Identify which cell holds the provided text, then report its [X, Y] central coordinate. 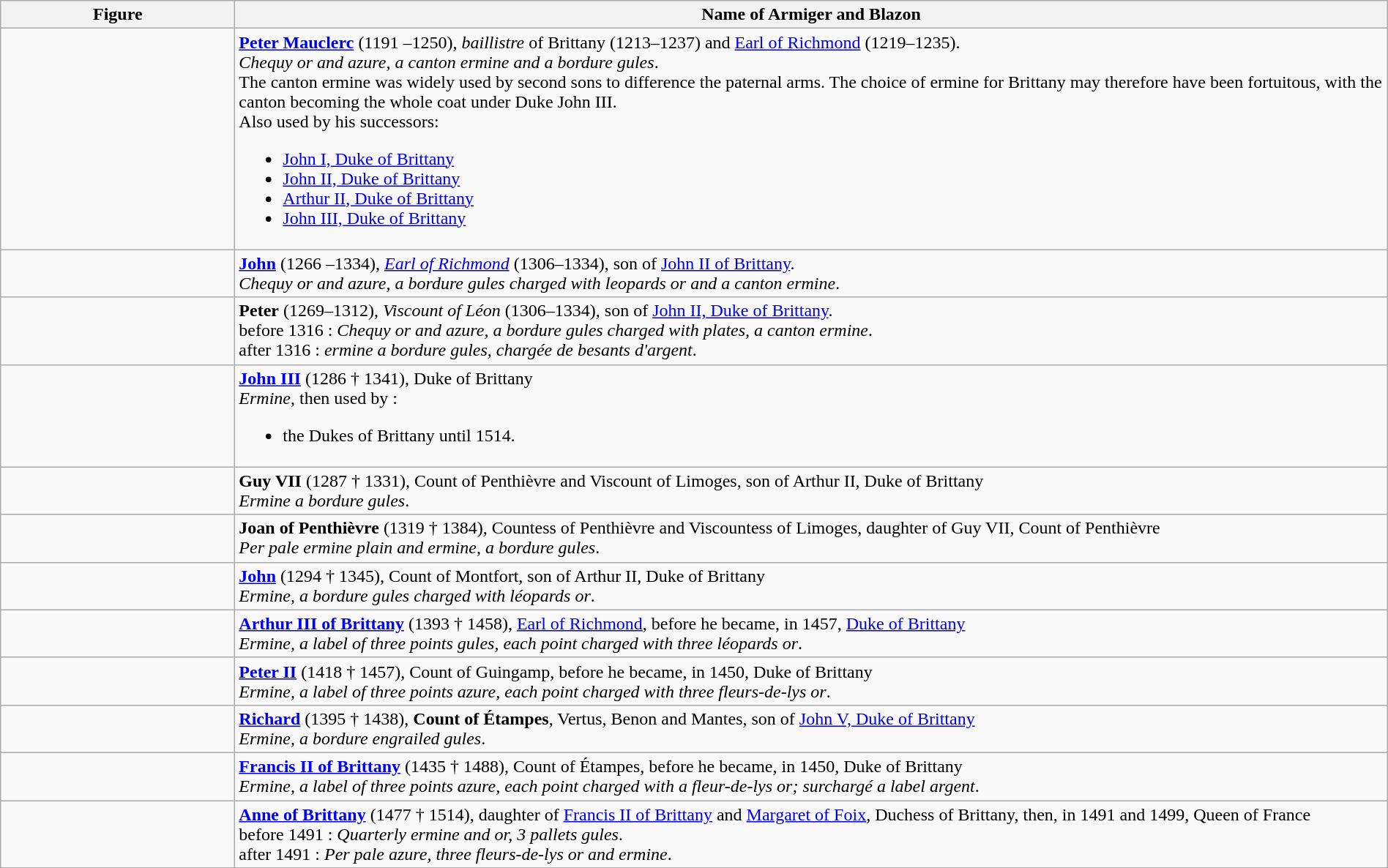
John III (1286 † 1341), Duke of BrittanyErmine, then used by :the Dukes of Brittany until 1514. [811, 416]
John (1294 † 1345), Count of Montfort, son of Arthur II, Duke of BrittanyErmine, a bordure gules charged with léopards or. [811, 585]
Guy VII (1287 † 1331), Count of Penthièvre and Viscount of Limoges, son of Arthur II, Duke of BrittanyErmine a bordure gules. [811, 490]
Name of Armiger and Blazon [811, 15]
Richard (1395 † 1438), Count of Étampes, Vertus, Benon and Mantes, son of John V, Duke of BrittanyErmine, a bordure engrailed gules. [811, 729]
Figure [118, 15]
